Capture the cell that displays the provided text and extract its (X, Y) central coordinate. 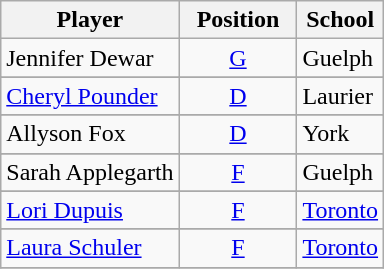
School (340, 20)
Laurier (340, 96)
Laura Schuler (90, 248)
G (238, 58)
Player (90, 20)
Allyson Fox (90, 134)
Cheryl Pounder (90, 96)
Jennifer Dewar (90, 58)
Position (238, 20)
Sarah Applegarth (90, 172)
Lori Dupuis (90, 210)
York (340, 134)
